Locate the cell with the specified text and output its (X, Y) center coordinate. 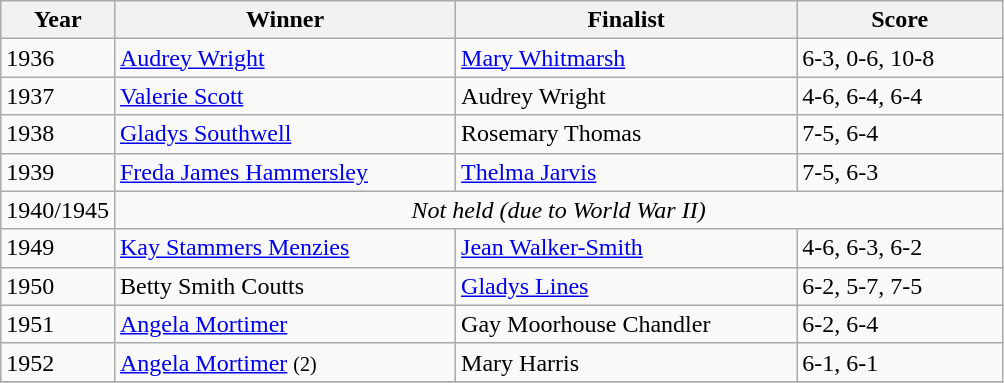
1938 (58, 134)
1939 (58, 172)
Gladys Southwell (284, 134)
Angela Mortimer (284, 324)
Year (58, 20)
4-6, 6-4, 6-4 (900, 96)
4-6, 6-3, 6-2 (900, 248)
1952 (58, 362)
Freda James Hammersley (284, 172)
1950 (58, 286)
Gay Moorhouse Chandler (626, 324)
Finalist (626, 20)
1937 (58, 96)
6-1, 6-1 (900, 362)
Jean Walker-Smith (626, 248)
6-2, 6-4 (900, 324)
Gladys Lines (626, 286)
Thelma Jarvis (626, 172)
7-5, 6-4 (900, 134)
6-3, 0-6, 10-8 (900, 58)
1936 (58, 58)
Angela Mortimer (2) (284, 362)
1951 (58, 324)
1949 (58, 248)
Rosemary Thomas (626, 134)
Kay Stammers Menzies (284, 248)
Betty Smith Coutts (284, 286)
1940/1945 (58, 210)
Mary Whitmarsh (626, 58)
7-5, 6-3 (900, 172)
Mary Harris (626, 362)
6-2, 5-7, 7-5 (900, 286)
Winner (284, 20)
Valerie Scott (284, 96)
Not held (due to World War II) (558, 210)
Score (900, 20)
